From the cell containing the given text, extract its center point as (x, y) coordinate. 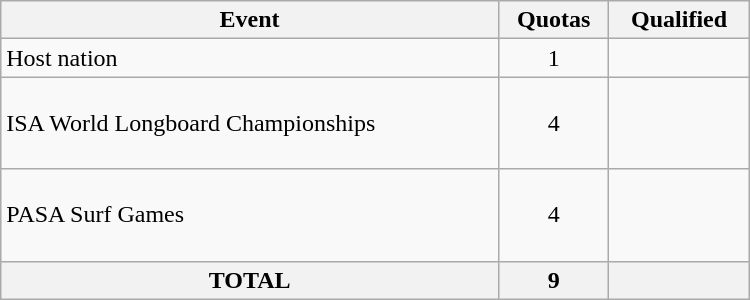
Host nation (250, 58)
9 (554, 280)
Event (250, 20)
TOTAL (250, 280)
PASA Surf Games (250, 215)
1 (554, 58)
Qualified (679, 20)
Quotas (554, 20)
ISA World Longboard Championships (250, 123)
